Identify which cell holds the provided text, then report its (x, y) central coordinate. 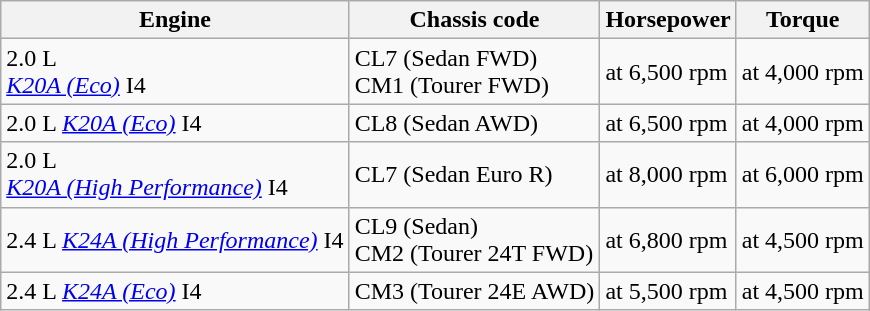
at 5,500 rpm (668, 291)
at 6,000 rpm (802, 174)
2.0 L K20A (High Performance) I4 (175, 174)
CL7 (Sedan FWD)CM1 (Tourer FWD) (474, 72)
CL9 (Sedan)CM2 (Tourer 24T FWD) (474, 240)
Torque (802, 20)
2.4 L K24A (High Performance) I4 (175, 240)
at 8,000 rpm (668, 174)
Engine (175, 20)
Horsepower (668, 20)
CM3 (Tourer 24E AWD) (474, 291)
2.4 L K24A (Eco) I4 (175, 291)
Chassis code (474, 20)
at 6,800 rpm (668, 240)
CL8 (Sedan AWD) (474, 123)
CL7 (Sedan Euro R) (474, 174)
